Determine the [X, Y] coordinate at the center of the cell enclosing the given text.  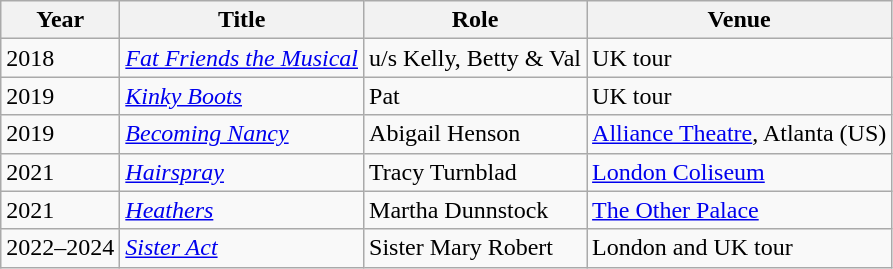
Alliance Theatre, Atlanta (US) [740, 134]
London Coliseum [740, 172]
London and UK tour [740, 248]
Heathers [242, 210]
Abigail Henson [476, 134]
Pat [476, 96]
Year [60, 20]
Tracy Turnblad [476, 172]
Sister Mary Robert [476, 248]
2018 [60, 58]
Title [242, 20]
Venue [740, 20]
Fat Friends the Musical [242, 58]
u/s Kelly, Betty & Val [476, 58]
Hairspray [242, 172]
Becoming Nancy [242, 134]
Kinky Boots [242, 96]
The Other Palace [740, 210]
Sister Act [242, 248]
2022–2024 [60, 248]
Martha Dunnstock [476, 210]
Role [476, 20]
